Determine the (x, y) coordinate at the center of the cell enclosing the given text.  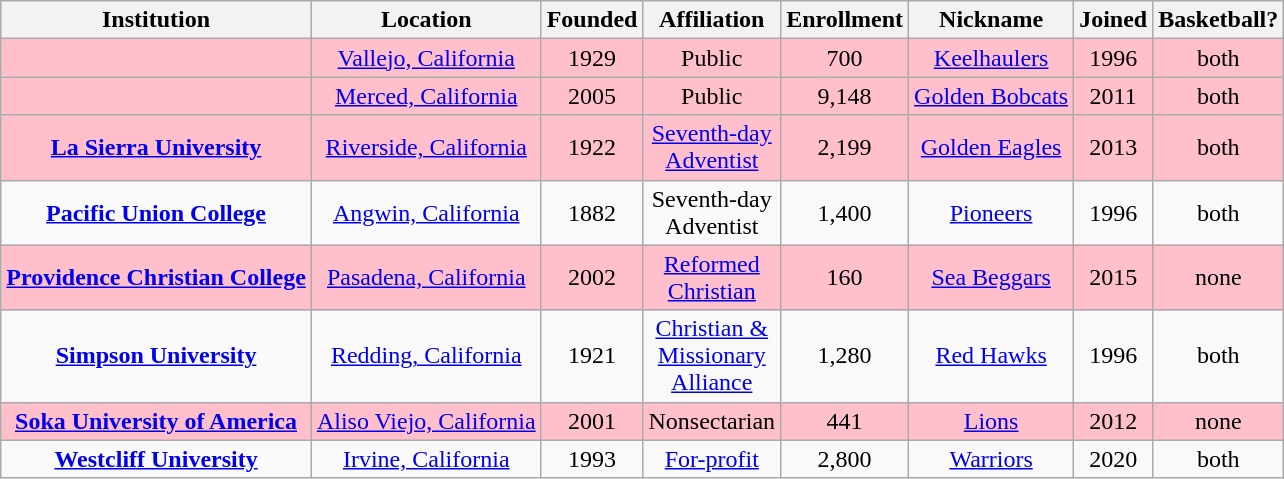
1,400 (845, 212)
Aliso Viejo, California (426, 421)
2005 (592, 96)
Riverside, California (426, 148)
700 (845, 58)
Enrollment (845, 20)
Warriors (992, 459)
Redding, California (426, 356)
2,199 (845, 148)
Red Hawks (992, 356)
Pioneers (992, 212)
Location (426, 20)
Sea Beggars (992, 278)
2001 (592, 421)
Institution (156, 20)
Keelhaulers (992, 58)
Simpson University (156, 356)
2013 (1114, 148)
Merced, California (426, 96)
441 (845, 421)
Founded (592, 20)
2012 (1114, 421)
1882 (592, 212)
Westcliff University (156, 459)
1921 (592, 356)
2020 (1114, 459)
Irvine, California (426, 459)
La Sierra University (156, 148)
2011 (1114, 96)
Soka University of America (156, 421)
Pasadena, California (426, 278)
Affiliation (712, 20)
2015 (1114, 278)
Joined (1114, 20)
Angwin, California (426, 212)
Nonsectarian (712, 421)
1929 (592, 58)
Pacific Union College (156, 212)
Basketball? (1218, 20)
Nickname (992, 20)
For-profit (712, 459)
Providence Christian College (156, 278)
160 (845, 278)
2002 (592, 278)
Golden Eagles (992, 148)
9,148 (845, 96)
2,800 (845, 459)
Christian &MissionaryAlliance (712, 356)
Golden Bobcats (992, 96)
1,280 (845, 356)
1922 (592, 148)
Vallejo, California (426, 58)
ReformedChristian (712, 278)
Lions (992, 421)
1993 (592, 459)
